Return the [X, Y] coordinate for the center point of the cell that contains the specified text.  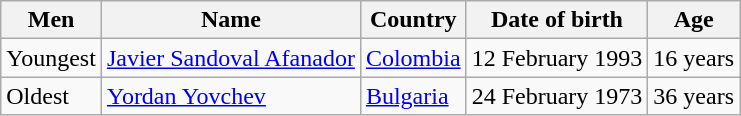
16 years [694, 58]
Youngest [52, 58]
Age [694, 20]
36 years [694, 96]
24 February 1973 [557, 96]
Colombia [413, 58]
Date of birth [557, 20]
Yordan Yovchev [230, 96]
Men [52, 20]
Oldest [52, 96]
Name [230, 20]
Bulgaria [413, 96]
Javier Sandoval Afanador [230, 58]
Country [413, 20]
12 February 1993 [557, 58]
